Search for the cell housing the specified text and yield its (X, Y) center coordinate. 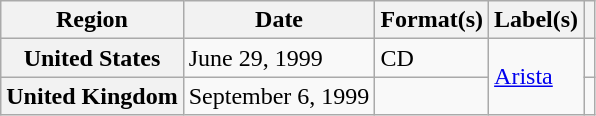
September 6, 1999 (279, 96)
Arista (536, 77)
United States (92, 58)
CD (432, 58)
Format(s) (432, 20)
United Kingdom (92, 96)
Label(s) (536, 20)
June 29, 1999 (279, 58)
Region (92, 20)
Date (279, 20)
